Extract the (x, y) coordinate from the center of the cell holding the provided text.  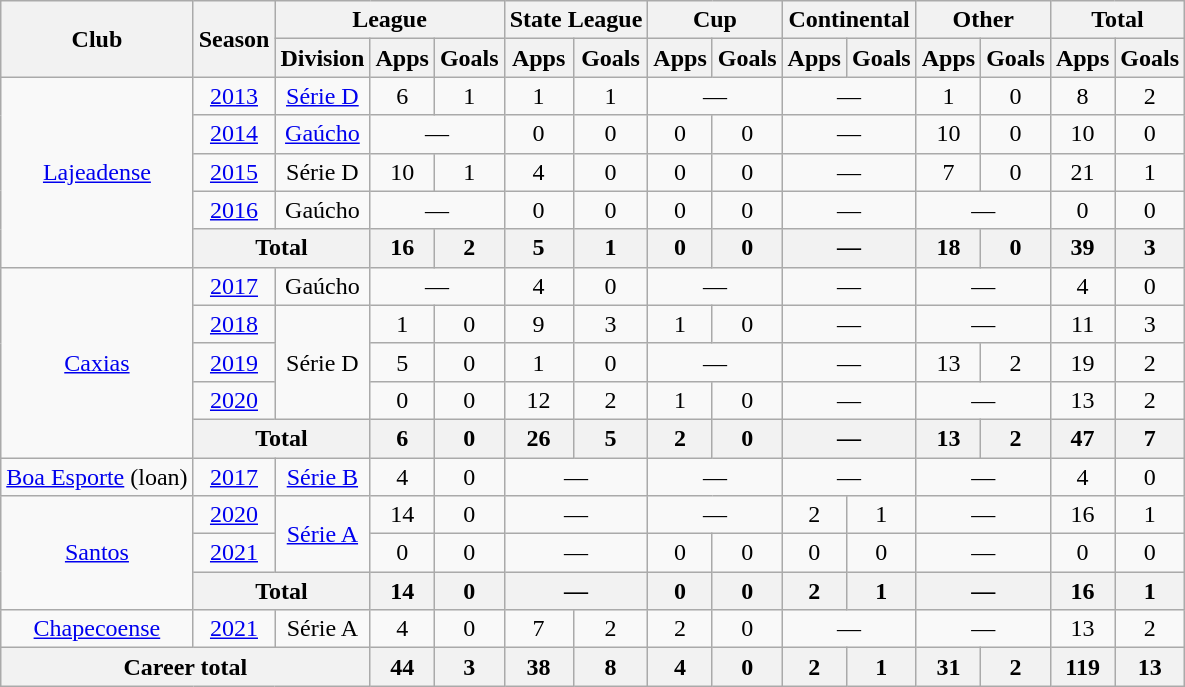
Chapecoense (97, 629)
State League (576, 20)
39 (1082, 248)
26 (538, 438)
12 (538, 400)
2019 (234, 362)
Other (983, 20)
44 (402, 667)
11 (1082, 324)
Season (234, 39)
Série B (322, 477)
Boa Esporte (loan) (97, 477)
9 (538, 324)
Caxias (97, 362)
18 (948, 248)
Santos (97, 553)
Career total (186, 667)
Division (322, 58)
21 (1082, 172)
League (390, 20)
47 (1082, 438)
Club (97, 39)
2018 (234, 324)
Cup (715, 20)
2016 (234, 210)
2013 (234, 96)
2015 (234, 172)
Lajeadense (97, 172)
119 (1082, 667)
19 (1082, 362)
38 (538, 667)
31 (948, 667)
2014 (234, 134)
Continental (849, 20)
